From the cell containing the given text, extract its center point as (x, y) coordinate. 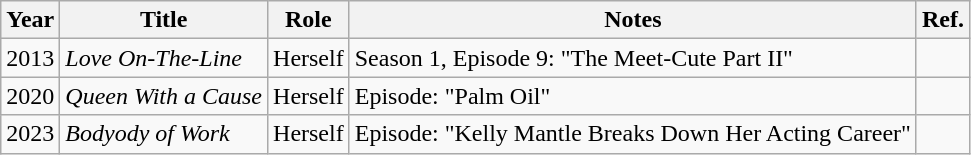
Episode: "Kelly Mantle Breaks Down Her Acting Career" (632, 134)
2013 (30, 58)
Love On-The-Line (164, 58)
Role (309, 20)
Ref. (942, 20)
2023 (30, 134)
Queen With a Cause (164, 96)
Episode: "Palm Oil" (632, 96)
Season 1, Episode 9: "The Meet-Cute Part II" (632, 58)
Title (164, 20)
2020 (30, 96)
Notes (632, 20)
Bodyody of Work (164, 134)
Year (30, 20)
